From the cell containing the given text, extract its center point as [X, Y] coordinate. 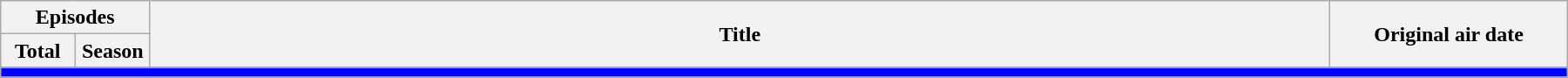
Total [37, 51]
Original air date [1449, 34]
Title [740, 34]
Episodes [75, 18]
Season [112, 51]
